Pinpoint the cell where the given text exists, returning its [X, Y] midpoint coordinate. 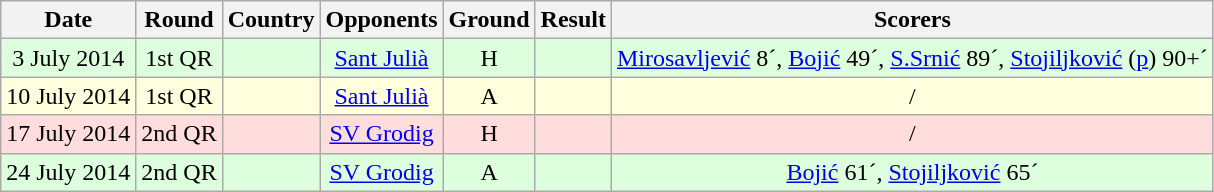
24 July 2014 [68, 172]
17 July 2014 [68, 134]
Date [68, 20]
Bojić 61´, Stojiljković 65´ [912, 172]
Mirosavljević 8´, Bojić 49´, S.Srnić 89´, Stojiljković (p) 90+´ [912, 58]
Opponents [382, 20]
10 July 2014 [68, 96]
3 July 2014 [68, 58]
Scorers [912, 20]
Ground [489, 20]
Result [573, 20]
Country [271, 20]
Round [179, 20]
